Return (X, Y) of the center of cell containing provided text 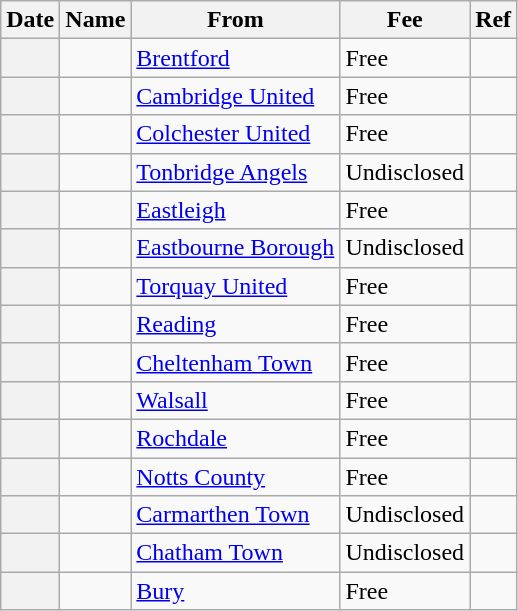
Walsall (236, 400)
Torquay United (236, 286)
Chatham Town (236, 553)
Rochdale (236, 438)
Ref (494, 20)
Brentford (236, 58)
Carmarthen Town (236, 515)
From (236, 20)
Cheltenham Town (236, 362)
Date (30, 20)
Notts County (236, 477)
Colchester United (236, 134)
Eastleigh (236, 210)
Eastbourne Borough (236, 248)
Name (96, 20)
Reading (236, 324)
Tonbridge Angels (236, 172)
Cambridge United (236, 96)
Fee (405, 20)
Bury (236, 591)
